Locate the cell with the specified text and output its [x, y] center coordinate. 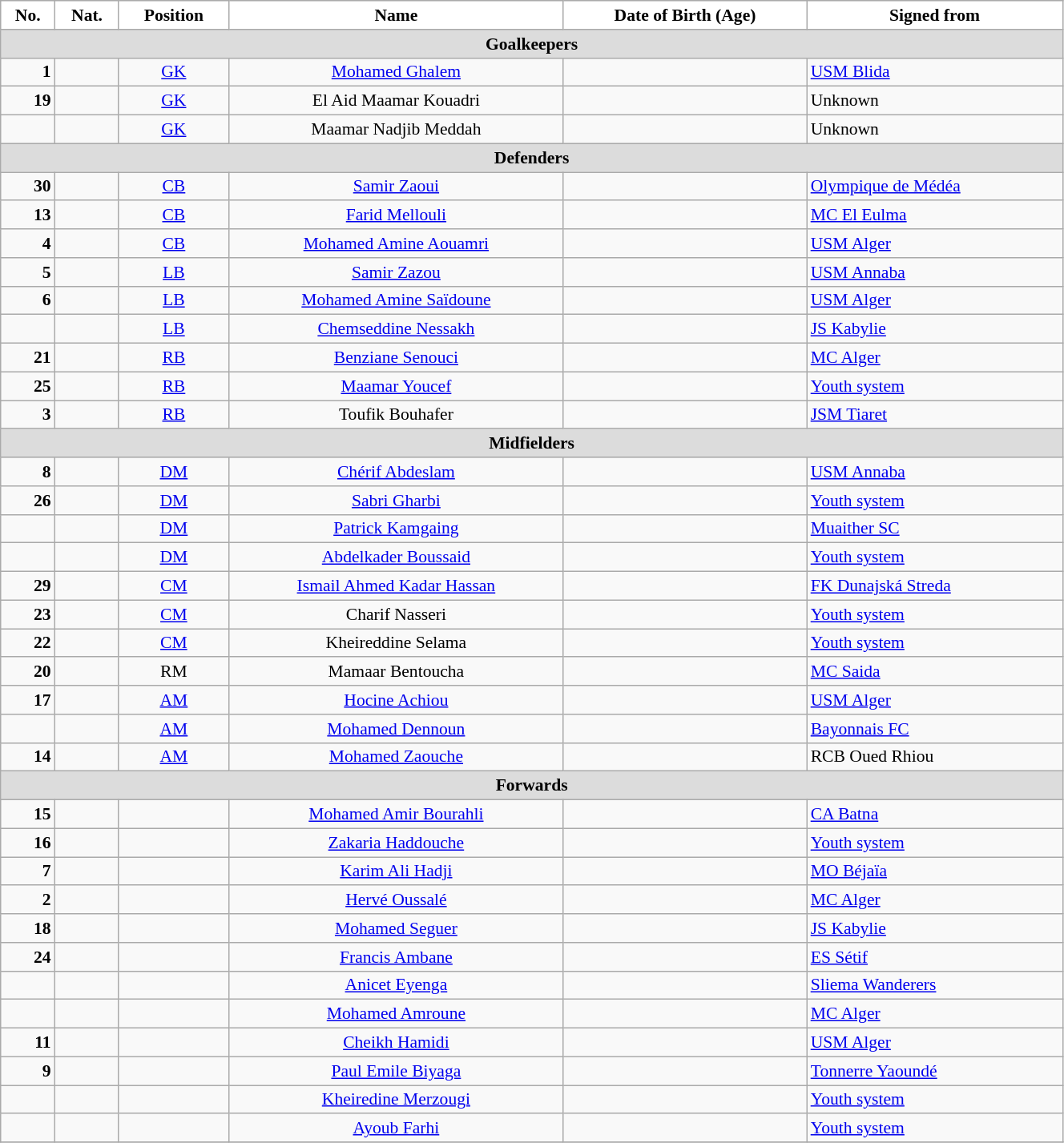
Anicet Eyenga [396, 985]
Name [396, 15]
2 [28, 900]
Maamar Nadjib Meddah [396, 130]
Samir Zazou [396, 272]
Sabri Gharbi [396, 501]
RM [173, 672]
Toufik Bouhafer [396, 415]
19 [28, 101]
Midfielders [532, 444]
USM Blida [935, 72]
Zakaria Haddouche [396, 843]
Mohamed Amir Bourahli [396, 815]
Chemseddine Nessakh [396, 329]
No. [28, 15]
Position [173, 15]
24 [28, 957]
Mohamed Ghalem [396, 72]
Tonnerre Yaoundé [935, 1071]
3 [28, 415]
Goalkeepers [532, 44]
Cheikh Hamidi [396, 1043]
15 [28, 815]
Defenders [532, 158]
Muaither SC [935, 529]
23 [28, 614]
Forwards [532, 786]
Ismail Ahmed Kadar Hassan [396, 586]
9 [28, 1071]
Sliema Wanderers [935, 985]
MO Béjaïa [935, 871]
Nat. [87, 15]
Mamaar Bentoucha [396, 672]
Bayonnais FC [935, 729]
Kheireddine Selama [396, 643]
Paul Emile Biyaga [396, 1071]
Mohamed Seguer [396, 928]
CA Batna [935, 815]
30 [28, 187]
Olympique de Médéa [935, 187]
Farid Mellouli [396, 215]
7 [28, 871]
El Aid Maamar Kouadri [396, 101]
25 [28, 386]
16 [28, 843]
Samir Zaoui [396, 187]
Signed from [935, 15]
29 [28, 586]
20 [28, 672]
Mohamed Dennoun [396, 729]
JSM Tiaret [935, 415]
1 [28, 72]
4 [28, 243]
Hocine Achiou [396, 700]
17 [28, 700]
ES Sétif [935, 957]
21 [28, 358]
Benziane Senouci [396, 358]
Mohamed Zaouche [396, 757]
MC Saida [935, 672]
Date of Birth (Age) [684, 15]
Patrick Kamgaing [396, 529]
26 [28, 501]
Charif Nasseri [396, 614]
Karim Ali Hadji [396, 871]
6 [28, 300]
Maamar Youcef [396, 386]
13 [28, 215]
Mohamed Amine Saïdoune [396, 300]
FK Dunajská Streda [935, 586]
Kheiredine Merzougi [396, 1100]
Abdelkader Boussaid [396, 557]
MC El Eulma [935, 215]
11 [28, 1043]
Mohamed Amroune [396, 1014]
14 [28, 757]
18 [28, 928]
Chérif Abdeslam [396, 472]
5 [28, 272]
Hervé Oussalé [396, 900]
Francis Ambane [396, 957]
Ayoub Farhi [396, 1129]
Mohamed Amine Aouamri [396, 243]
RCB Oued Rhiou [935, 757]
8 [28, 472]
22 [28, 643]
